From the cell containing the given text, extract its center point as [X, Y] coordinate. 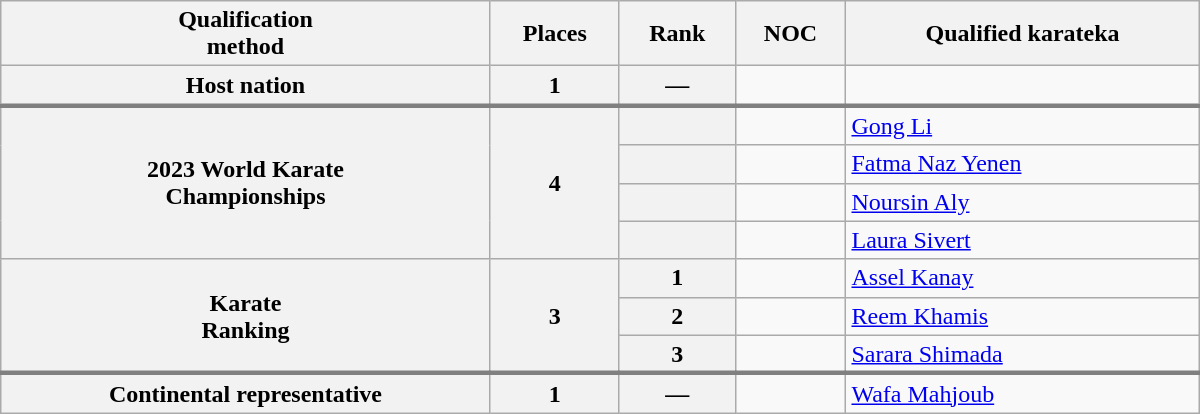
Places [554, 34]
Host nation [246, 86]
Qualified karateka [1022, 34]
2 [677, 316]
NOC [790, 34]
2023 World KarateChampionships [246, 182]
Fatma Naz Yenen [1022, 164]
Rank [677, 34]
4 [554, 182]
Wafa Mahjoub [1022, 393]
Reem Khamis [1022, 316]
Laura Sivert [1022, 240]
KarateRanking [246, 316]
Noursin Aly [1022, 202]
Qualificationmethod [246, 34]
Gong Li [1022, 125]
Assel Kanay [1022, 278]
Sarara Shimada [1022, 354]
Continental representative [246, 393]
